Return the [X, Y] coordinate for the center point of the cell that contains the specified text.  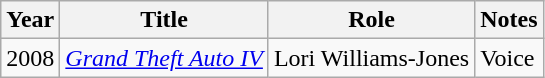
Year [30, 20]
Lori Williams-Jones [371, 58]
2008 [30, 58]
Notes [509, 20]
Role [371, 20]
Voice [509, 58]
Title [164, 20]
Grand Theft Auto IV [164, 58]
